Output the (X, Y) coordinate of the center of the cell containing the given text.  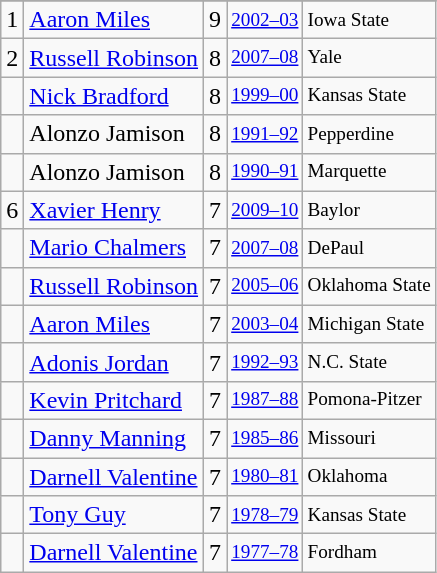
1977–78 (265, 553)
Tony Guy (114, 515)
Pomona-Pitzer (369, 400)
Missouri (369, 438)
Fordham (369, 553)
1991–92 (265, 134)
1987–88 (265, 400)
Adonis Jordan (114, 362)
1978–79 (265, 515)
Xavier Henry (114, 210)
1992–93 (265, 362)
2005–06 (265, 286)
2009–10 (265, 210)
Oklahoma State (369, 286)
Mario Chalmers (114, 248)
1999–00 (265, 96)
Iowa State (369, 20)
2 (12, 58)
Nick Bradford (114, 96)
9 (216, 20)
Yale (369, 58)
1990–91 (265, 172)
2002–03 (265, 20)
Baylor (369, 210)
1980–81 (265, 477)
1 (12, 20)
6 (12, 210)
1985–86 (265, 438)
Kevin Pritchard (114, 400)
DePaul (369, 248)
N.C. State (369, 362)
Danny Manning (114, 438)
Marquette (369, 172)
Oklahoma (369, 477)
2003–04 (265, 324)
Michigan State (369, 324)
Pepperdine (369, 134)
